Output the (X, Y) coordinate of the center of the cell containing the given text.  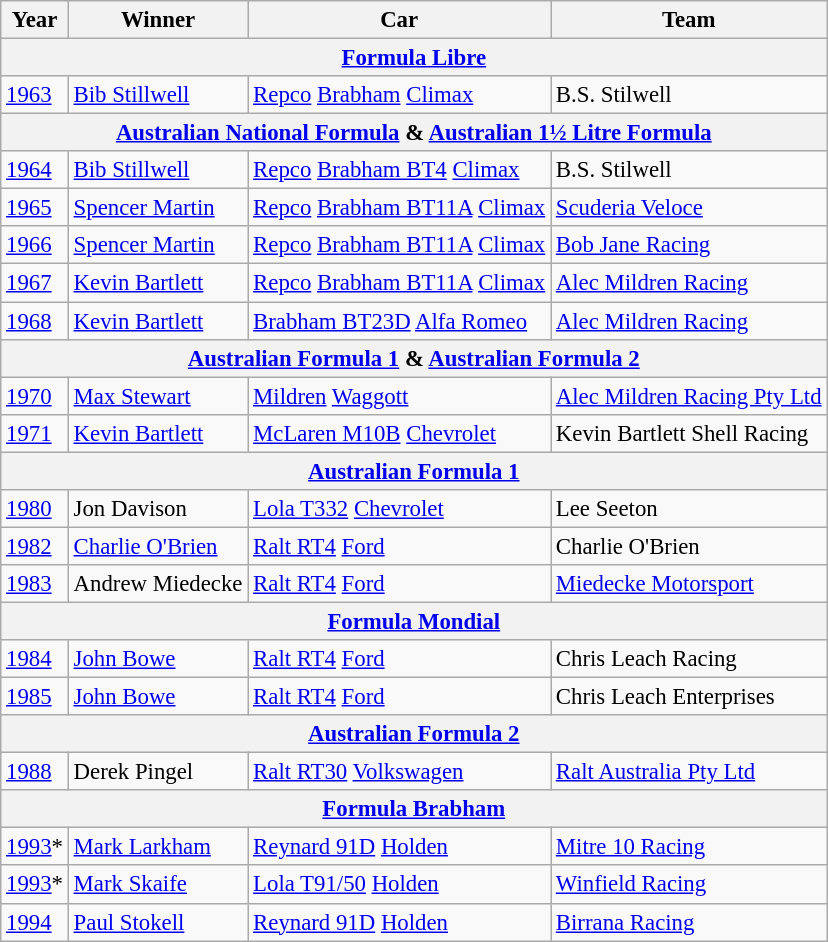
Alec Mildren Racing Pty Ltd (689, 396)
Derek Pingel (158, 772)
1964 (35, 170)
Brabham BT23D Alfa Romeo (400, 321)
Formula Mondial (414, 621)
Lola T91/50 Holden (400, 885)
1970 (35, 396)
Repco Brabham Climax (400, 95)
1965 (35, 208)
Kevin Bartlett Shell Racing (689, 433)
Year (35, 20)
1982 (35, 546)
Australian Formula 2 (414, 734)
1985 (35, 697)
Mark Larkham (158, 847)
1980 (35, 509)
Ralt Australia Pty Ltd (689, 772)
Birrana Racing (689, 922)
Scuderia Veloce (689, 208)
Mitre 10 Racing (689, 847)
Lola T332 Chevrolet (400, 509)
Max Stewart (158, 396)
Car (400, 20)
Bob Jane Racing (689, 245)
McLaren M10B Chevrolet (400, 433)
Miedecke Motorsport (689, 584)
Winfield Racing (689, 885)
Team (689, 20)
Chris Leach Enterprises (689, 697)
Lee Seeton (689, 509)
1971 (35, 433)
Repco Brabham BT4 Climax (400, 170)
Andrew Miedecke (158, 584)
1968 (35, 321)
1967 (35, 283)
Chris Leach Racing (689, 659)
Ralt RT30 Volkswagen (400, 772)
Mildren Waggott (400, 396)
Australian Formula 1 (414, 471)
Winner (158, 20)
Australian National Formula & Australian 1½ Litre Formula (414, 133)
Formula Libre (414, 58)
1966 (35, 245)
1994 (35, 922)
Australian Formula 1 & Australian Formula 2 (414, 358)
Mark Skaife (158, 885)
Paul Stokell (158, 922)
1984 (35, 659)
1963 (35, 95)
Formula Brabham (414, 809)
Jon Davison (158, 509)
1983 (35, 584)
1988 (35, 772)
